Find where the given text appears and provide that cell's center as (x, y) coordinate. 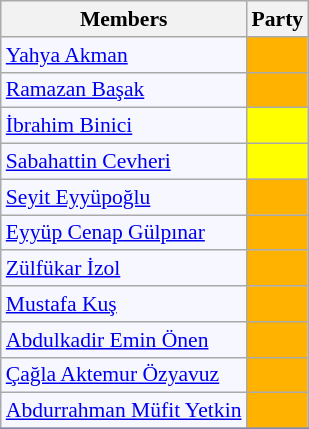
Çağla Aktemur Özyavuz (124, 375)
Members (124, 19)
Abdurrahman Müfit Yetkin (124, 411)
Mustafa Kuş (124, 304)
Sabahattin Cevheri (124, 162)
Yahya Akman (124, 55)
İbrahim Binici (124, 126)
Abdulkadir Emin Önen (124, 340)
Ramazan Başak (124, 90)
Party (278, 19)
Seyit Eyyüpoğlu (124, 197)
Eyyüp Cenap Gülpınar (124, 233)
Zülfükar İzol (124, 269)
